Find where the given text appears and provide that cell's center as (x, y) coordinate. 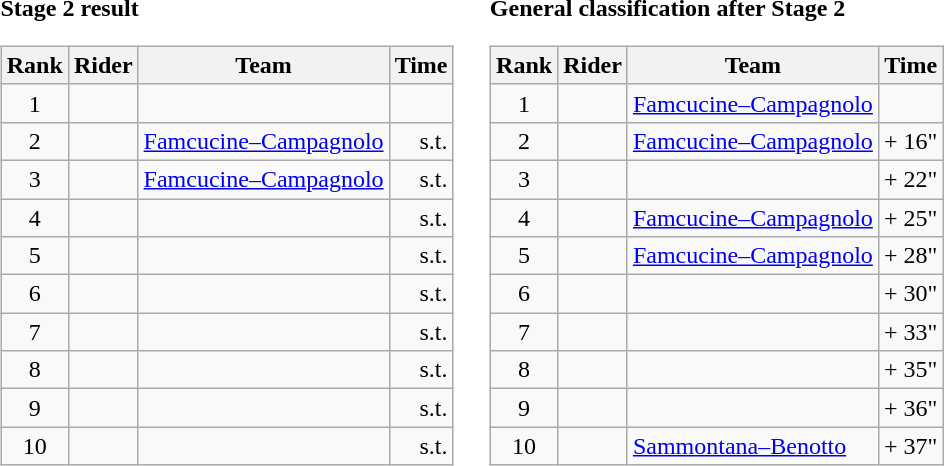
+ 37" (910, 446)
+ 16" (910, 141)
+ 28" (910, 256)
+ 35" (910, 370)
+ 22" (910, 179)
+ 25" (910, 217)
+ 33" (910, 332)
+ 30" (910, 294)
+ 36" (910, 408)
Sammontana–Benotto (752, 446)
